Locate the cell with the specified text and output its (X, Y) center coordinate. 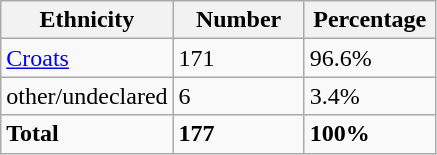
Number (238, 20)
177 (238, 134)
Total (87, 134)
96.6% (370, 58)
6 (238, 96)
171 (238, 58)
other/undeclared (87, 96)
Croats (87, 58)
Percentage (370, 20)
3.4% (370, 96)
100% (370, 134)
Ethnicity (87, 20)
